Return (X, Y) of the center of cell containing provided text 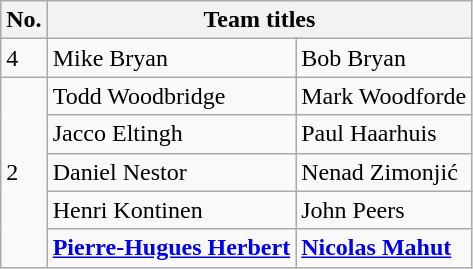
Mark Woodforde (384, 96)
4 (24, 58)
2 (24, 172)
Team titles (260, 20)
Jacco Eltingh (172, 134)
Nenad Zimonjić (384, 172)
No. (24, 20)
Henri Kontinen (172, 210)
Mike Bryan (172, 58)
Pierre-Hugues Herbert (172, 248)
Bob Bryan (384, 58)
Nicolas Mahut (384, 248)
John Peers (384, 210)
Daniel Nestor (172, 172)
Todd Woodbridge (172, 96)
Paul Haarhuis (384, 134)
